Scan for the cell matching the given text and deliver its (X, Y) coordinate at center. 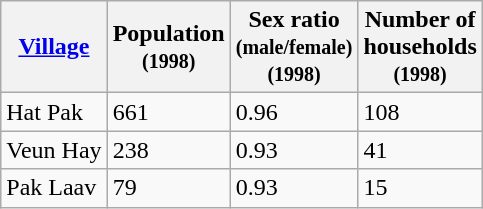
79 (168, 188)
Pak Laav (54, 188)
15 (420, 188)
41 (420, 150)
Hat Pak (54, 112)
Population(1998) (168, 47)
108 (420, 112)
Sex ratio(male/female)(1998) (294, 47)
661 (168, 112)
238 (168, 150)
Veun Hay (54, 150)
Village (54, 47)
Number ofhouseholds(1998) (420, 47)
0.96 (294, 112)
